Pinpoint the cell where the given text exists, returning its (X, Y) midpoint coordinate. 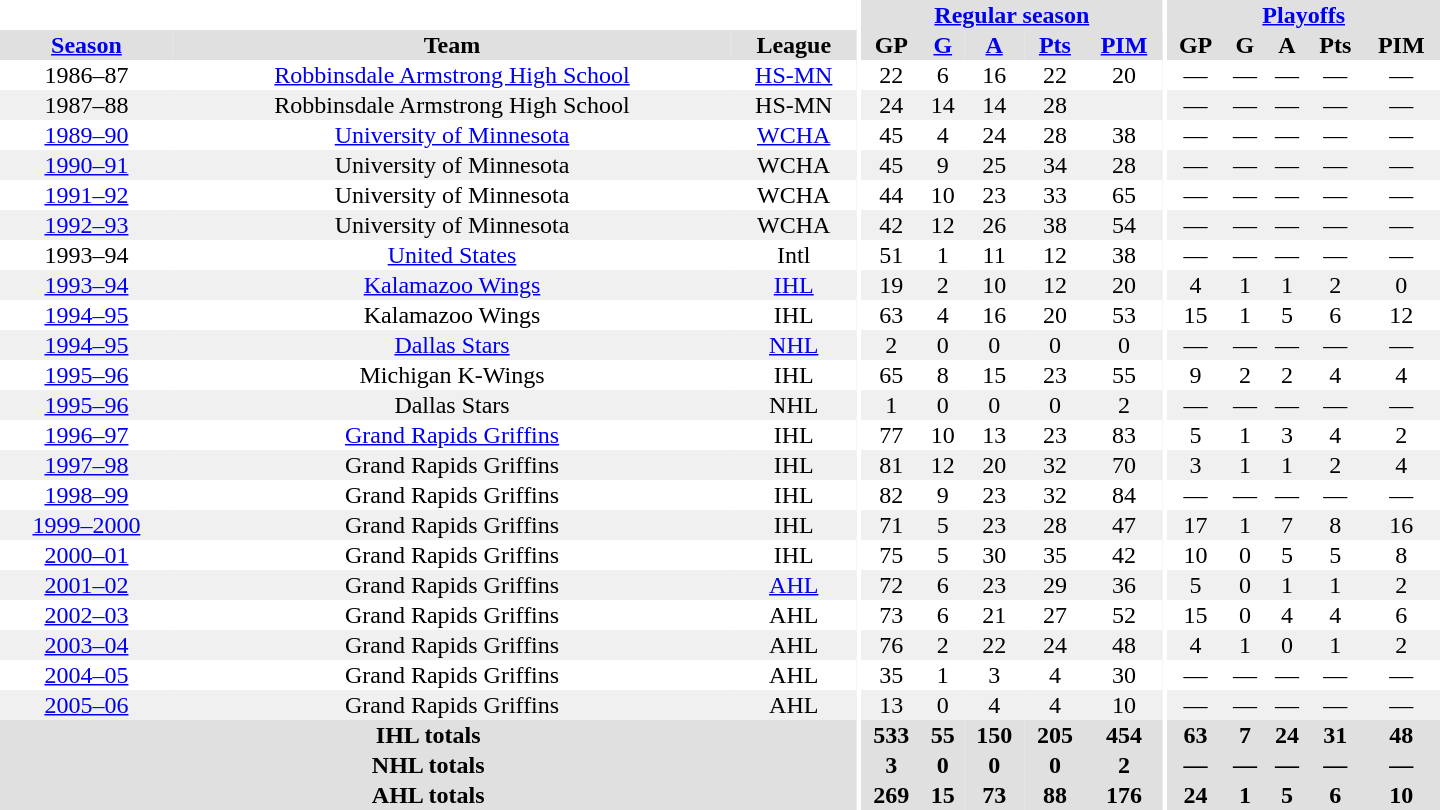
33 (1056, 195)
76 (892, 645)
17 (1196, 525)
70 (1124, 465)
83 (1124, 435)
Intl (794, 255)
77 (892, 435)
1998–99 (86, 495)
454 (1124, 735)
34 (1056, 165)
1989–90 (86, 135)
11 (994, 255)
Michigan K-Wings (452, 375)
36 (1124, 585)
21 (994, 615)
1996–97 (86, 435)
Season (86, 45)
2000–01 (86, 555)
1997–98 (86, 465)
71 (892, 525)
75 (892, 555)
1986–87 (86, 75)
2003–04 (86, 645)
81 (892, 465)
72 (892, 585)
United States (452, 255)
176 (1124, 795)
44 (892, 195)
29 (1056, 585)
1990–91 (86, 165)
League (794, 45)
31 (1335, 735)
Team (452, 45)
88 (1056, 795)
52 (1124, 615)
Playoffs (1304, 15)
2002–03 (86, 615)
84 (1124, 495)
1987–88 (86, 105)
Regular season (1012, 15)
269 (892, 795)
2005–06 (86, 705)
82 (892, 495)
205 (1056, 735)
1992–93 (86, 225)
150 (994, 735)
19 (892, 285)
AHL totals (428, 795)
1991–92 (86, 195)
47 (1124, 525)
533 (892, 735)
2001–02 (86, 585)
54 (1124, 225)
NHL totals (428, 765)
53 (1124, 315)
27 (1056, 615)
1999–2000 (86, 525)
IHL totals (428, 735)
2004–05 (86, 675)
25 (994, 165)
26 (994, 225)
51 (892, 255)
